Search for the cell housing the specified text and yield its (x, y) center coordinate. 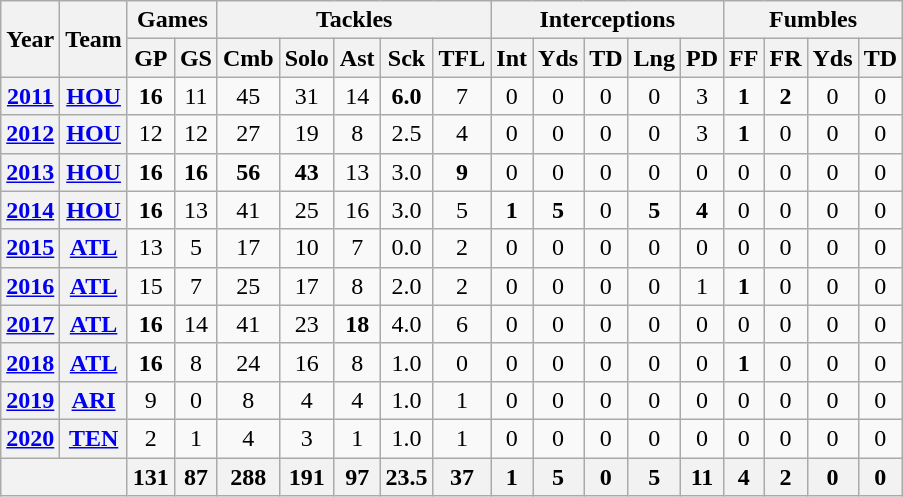
Year (30, 39)
24 (248, 362)
TEN (94, 438)
2015 (30, 248)
2019 (30, 400)
GP (150, 58)
87 (196, 477)
PD (702, 58)
2013 (30, 172)
2012 (30, 134)
Ast (357, 58)
0.0 (406, 248)
15 (150, 286)
2.0 (406, 286)
45 (248, 96)
Solo (306, 58)
Cmb (248, 58)
2017 (30, 324)
56 (248, 172)
2014 (30, 210)
GS (196, 58)
288 (248, 477)
4.0 (406, 324)
Lng (654, 58)
37 (462, 477)
97 (357, 477)
2.5 (406, 134)
191 (306, 477)
ARI (94, 400)
31 (306, 96)
10 (306, 248)
23 (306, 324)
Interceptions (608, 20)
FR (786, 58)
19 (306, 134)
Team (94, 39)
43 (306, 172)
2011 (30, 96)
2020 (30, 438)
131 (150, 477)
2018 (30, 362)
Sck (406, 58)
6.0 (406, 96)
Fumbles (814, 20)
6 (462, 324)
18 (357, 324)
FF (744, 58)
Int (512, 58)
TFL (462, 58)
Games (172, 20)
Tackles (354, 20)
23.5 (406, 477)
27 (248, 134)
2016 (30, 286)
